Output the [x, y] coordinate of the center of the cell containing the given text.  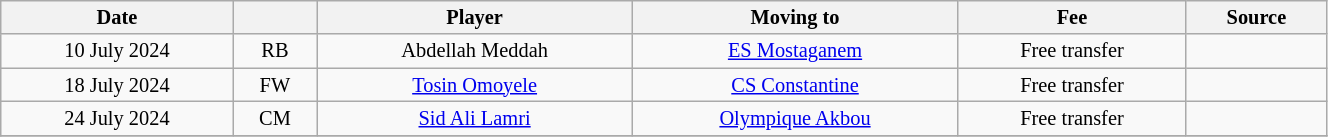
24 July 2024 [117, 118]
18 July 2024 [117, 85]
RB [275, 51]
Tosin Omoyele [475, 85]
Olympique Akbou [796, 118]
FW [275, 85]
ES Mostaganem [796, 51]
Date [117, 17]
Fee [1072, 17]
10 July 2024 [117, 51]
Player [475, 17]
Moving to [796, 17]
CS Constantine [796, 85]
Source [1256, 17]
CM [275, 118]
Abdellah Meddah [475, 51]
Sid Ali Lamri [475, 118]
